Find where the given text appears and provide that cell's center as (x, y) coordinate. 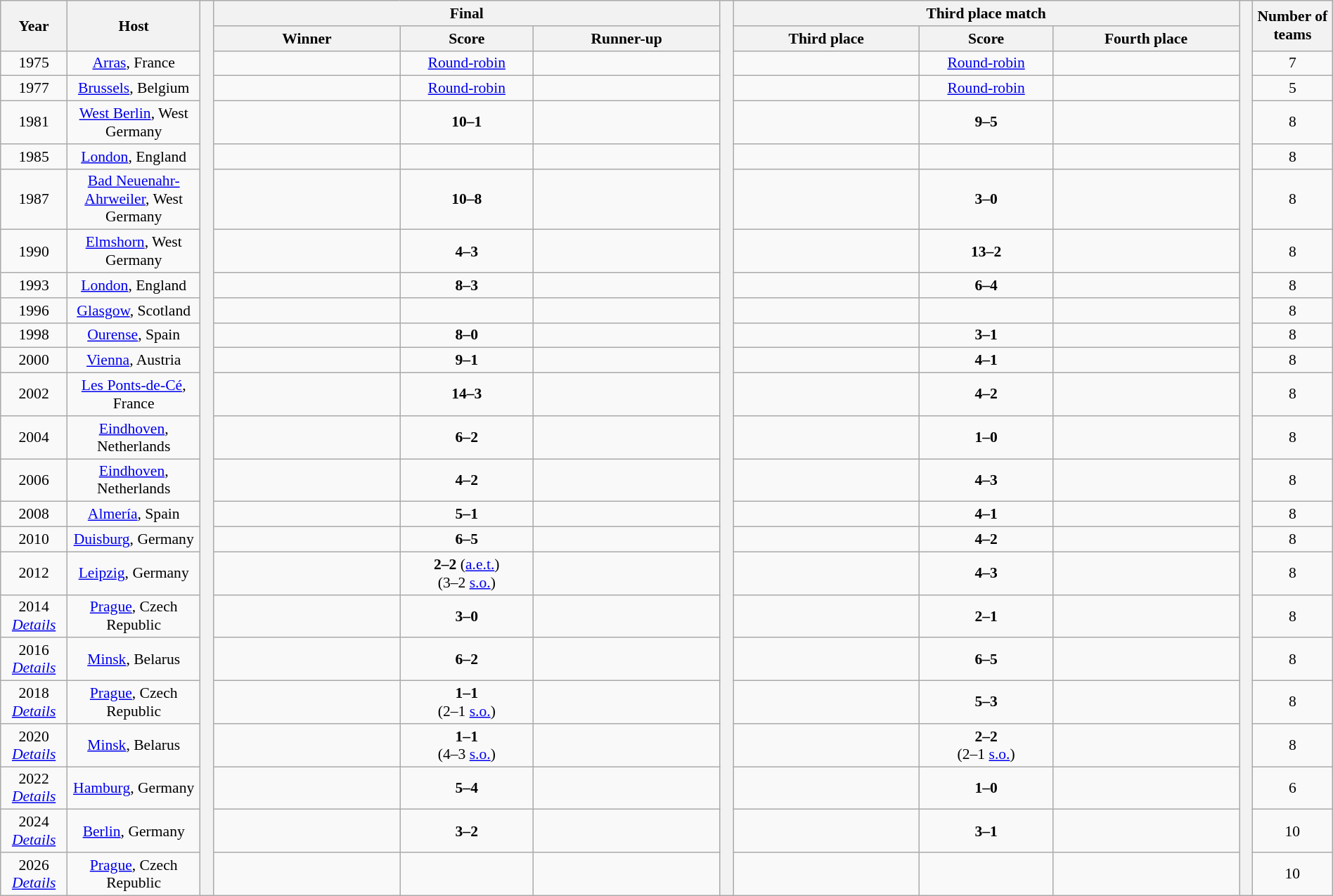
Runner-up (627, 39)
2020Details (34, 745)
2018Details (34, 703)
2–2 (a.e.t.)(3–2 s.o.) (467, 573)
6–4 (986, 285)
5–4 (467, 788)
5 (1292, 89)
6 (1292, 788)
2024Details (34, 831)
2008 (34, 514)
2–1 (986, 616)
8–0 (467, 335)
1987 (34, 200)
Ourense, Spain (134, 335)
West Berlin, West Germany (134, 122)
1981 (34, 122)
2–2(2–1 s.o.) (986, 745)
Year (34, 25)
Duisburg, Germany (134, 540)
1985 (34, 157)
8–3 (467, 285)
1998 (34, 335)
2010 (34, 540)
Glasgow, Scotland (134, 311)
Almería, Spain (134, 514)
Brussels, Belgium (134, 89)
2022Details (34, 788)
10–8 (467, 200)
3–2 (467, 831)
7 (1292, 63)
1–1(2–1 s.o.) (467, 703)
13–2 (986, 252)
Host (134, 25)
2026Details (34, 874)
Berlin, Germany (134, 831)
2016Details (34, 659)
Elmshorn, West Germany (134, 252)
Fourth place (1146, 39)
1–1(4–3 s.o.) (467, 745)
9–5 (986, 122)
14–3 (467, 395)
Bad Neuenahr-Ahrweiler, West Germany (134, 200)
1990 (34, 252)
Leipzig, Germany (134, 573)
1993 (34, 285)
Vienna, Austria (134, 361)
5–3 (986, 703)
5–1 (467, 514)
2000 (34, 361)
Arras, France (134, 63)
Hamburg, Germany (134, 788)
Number of teams (1292, 25)
2014Details (34, 616)
2002 (34, 395)
Winner (307, 39)
Les Ponts-de-Cé, France (134, 395)
10–1 (467, 122)
1975 (34, 63)
2012 (34, 573)
Third place (827, 39)
9–1 (467, 361)
Third place match (986, 13)
2006 (34, 481)
1977 (34, 89)
Final (467, 13)
2004 (34, 437)
1996 (34, 311)
